Extract the [X, Y] coordinate from the center of the cell holding the provided text.  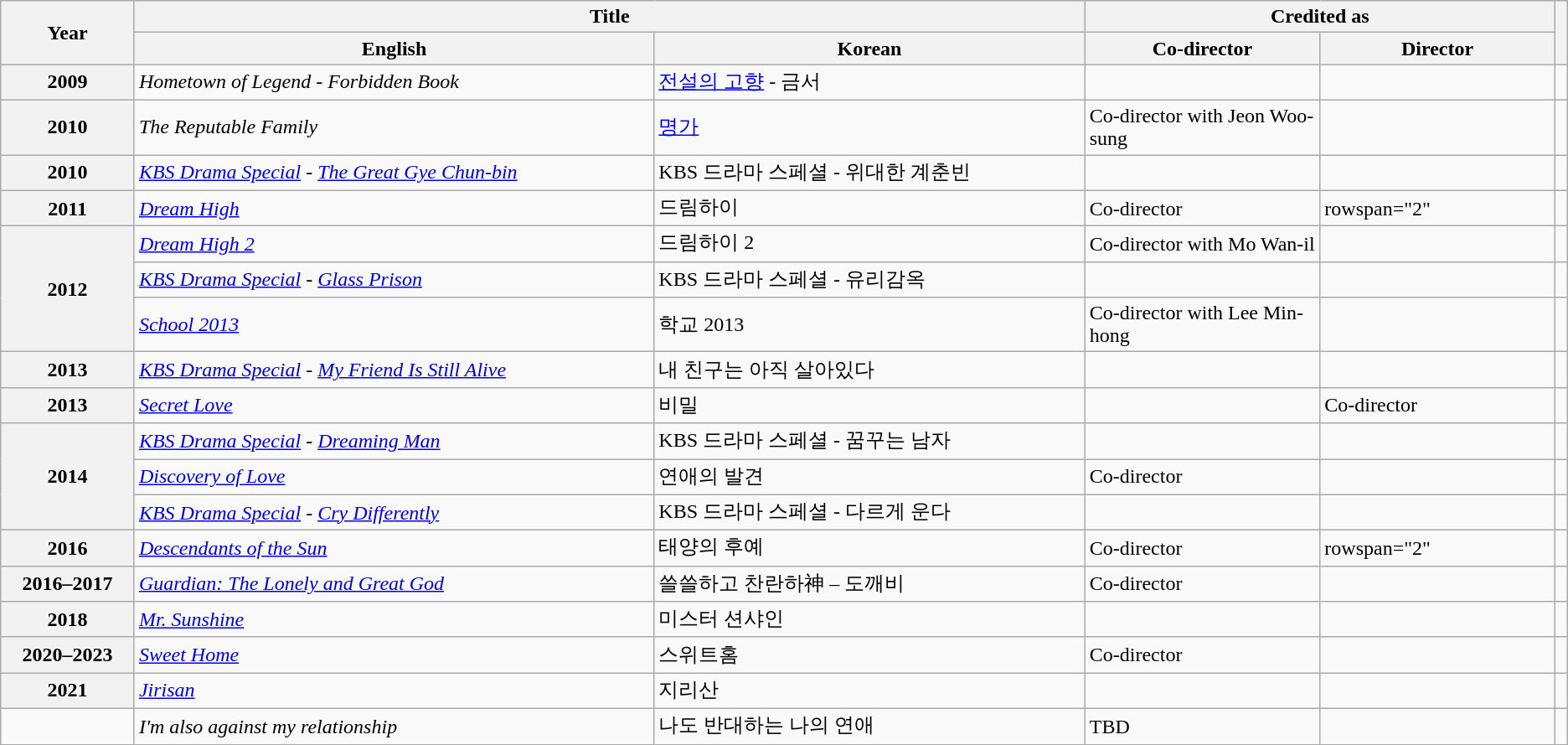
TBD [1203, 726]
2021 [68, 691]
쓸쓸하고 찬란하神 – 도깨비 [869, 583]
전설의 고향 - 금서 [869, 82]
2009 [68, 82]
KBS Drama Special - Glass Prison [394, 280]
Korean [869, 49]
Jirisan [394, 691]
KBS Drama Special - My Friend Is Still Alive [394, 370]
Mr. Sunshine [394, 620]
나도 반대하는 나의 연애 [869, 726]
학교 2013 [869, 325]
KBS 드라마 스페셜 - 유리감옥 [869, 280]
Dream High [394, 208]
비밀 [869, 406]
The Reputable Family [394, 127]
2012 [68, 289]
스위트홈 [869, 655]
KBS 드라마 스페셜 - 다르게 운다 [869, 513]
I'm also against my relationship [394, 726]
Sweet Home [394, 655]
2014 [68, 477]
Co-director with Jeon Woo-sung [1203, 127]
Year [68, 33]
Co-director with Lee Min-hong [1203, 325]
Hometown of Legend - Forbidden Book [394, 82]
2016–2017 [68, 583]
KBS Drama Special - The Great Gye Chun-bin [394, 173]
내 친구는 아직 살아있다 [869, 370]
Guardian: The Lonely and Great God [394, 583]
2011 [68, 208]
Credited as [1320, 17]
드림하이 2 [869, 245]
Co-director with Mo Wan-il [1203, 245]
KBS Drama Special - Cry Differently [394, 513]
Descendants of the Sun [394, 548]
KBS 드라마 스페셜 - 위대한 계춘빈 [869, 173]
지리산 [869, 691]
연애의 발견 [869, 478]
태양의 후예 [869, 548]
2020–2023 [68, 655]
School 2013 [394, 325]
Title [610, 17]
2016 [68, 548]
Dream High 2 [394, 245]
명가 [869, 127]
Discovery of Love [394, 478]
KBS Drama Special - Dreaming Man [394, 441]
Secret Love [394, 406]
Director [1437, 49]
English [394, 49]
KBS 드라마 스페셜 - 꿈꾸는 남자 [869, 441]
드림하이 [869, 208]
미스터 션샤인 [869, 620]
2018 [68, 620]
